Search for the cell housing the specified text and yield its (X, Y) center coordinate. 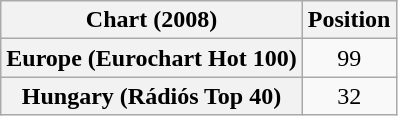
Hungary (Rádiós Top 40) (152, 96)
Europe (Eurochart Hot 100) (152, 58)
Chart (2008) (152, 20)
99 (349, 58)
Position (349, 20)
32 (349, 96)
